From the cell containing the given text, extract its center point as [x, y] coordinate. 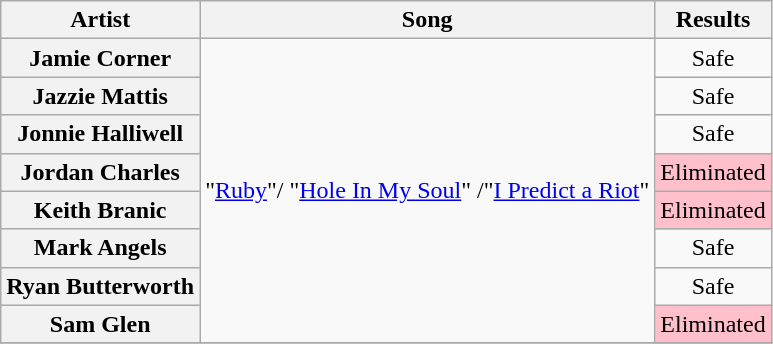
Jonnie Halliwell [100, 134]
Jazzie Mattis [100, 96]
Mark Angels [100, 248]
Keith Branic [100, 210]
Ryan Butterworth [100, 286]
Jordan Charles [100, 172]
Sam Glen [100, 324]
"Ruby"/ "Hole In My Soul" /"I Predict a Riot" [428, 191]
Artist [100, 20]
Results [713, 20]
Song [428, 20]
Jamie Corner [100, 58]
